Extract the (X, Y) coordinate from the center of the cell holding the provided text.  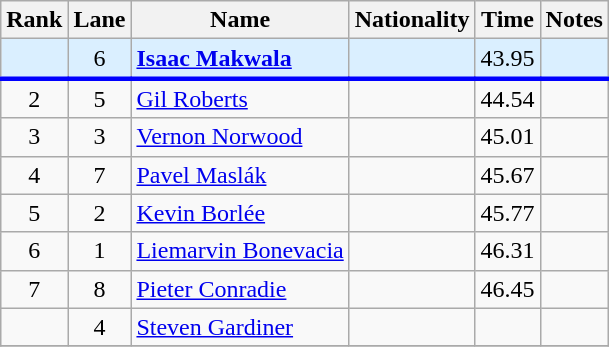
Notes (574, 20)
Pieter Conradie (240, 289)
Liemarvin Bonevacia (240, 251)
45.67 (508, 175)
Name (240, 20)
46.31 (508, 251)
43.95 (508, 59)
1 (100, 251)
Time (508, 20)
Vernon Norwood (240, 137)
46.45 (508, 289)
44.54 (508, 98)
Lane (100, 20)
Kevin Borlée (240, 213)
Nationality (412, 20)
45.77 (508, 213)
45.01 (508, 137)
Rank (34, 20)
Pavel Maslák (240, 175)
Gil Roberts (240, 98)
Steven Gardiner (240, 327)
Isaac Makwala (240, 59)
8 (100, 289)
